Provide the [x, y] coordinate of the cell's center where the given text is located.  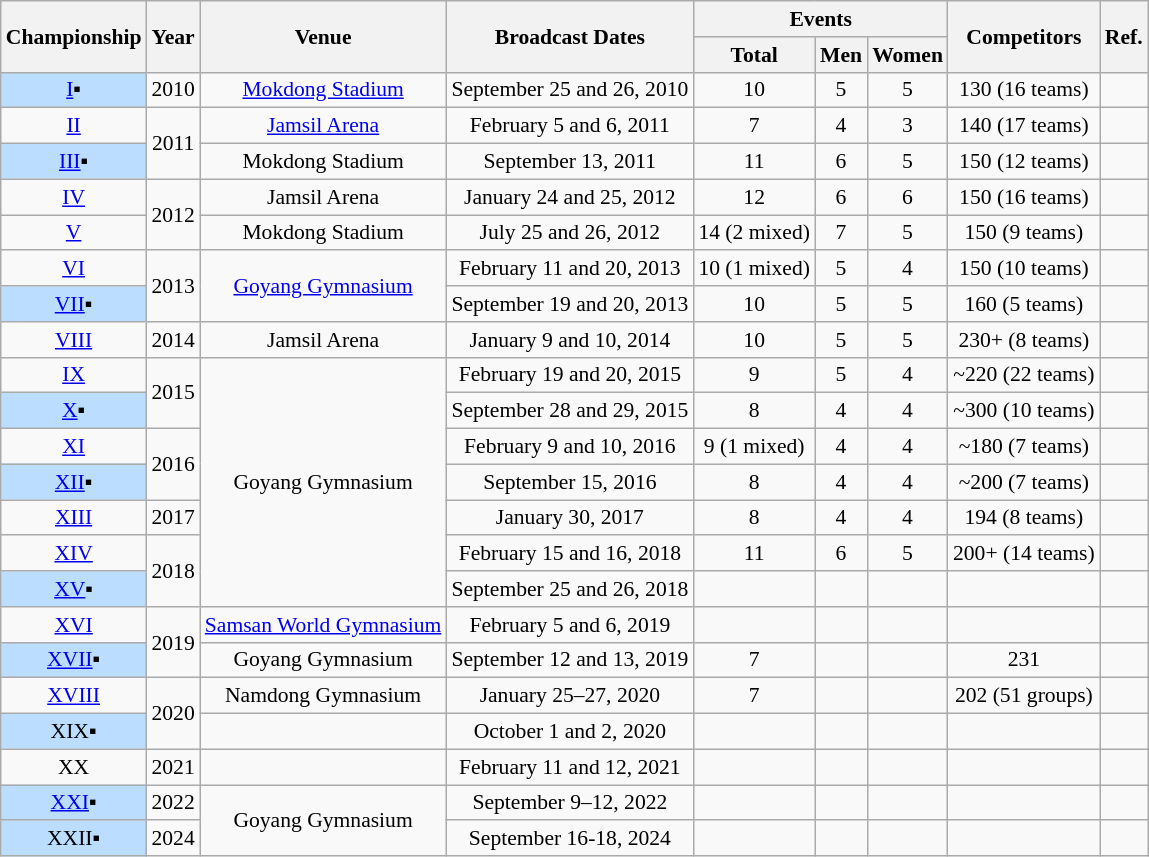
X▪︎ [74, 411]
XVII▪︎ [74, 660]
XV▪︎ [74, 589]
2010 [172, 90]
14 (2 mixed) [754, 233]
February 11 and 12, 2021 [570, 767]
September 25 and 26, 2018 [570, 589]
10 (1 mixed) [754, 269]
September 15, 2016 [570, 482]
2019 [172, 642]
2017 [172, 518]
September 12 and 13, 2019 [570, 660]
12 [754, 197]
VIII [74, 340]
September 28 and 29, 2015 [570, 411]
140 (17 teams) [1024, 126]
Events [820, 19]
2016 [172, 464]
III▪︎ [74, 162]
January 24 and 25, 2012 [570, 197]
~220 (22 teams) [1024, 375]
September 9–12, 2022 [570, 803]
200+ (14 teams) [1024, 554]
September 19 and 20, 2013 [570, 304]
V [74, 233]
I▪︎ [74, 90]
Year [172, 36]
9 (1 mixed) [754, 447]
Total [754, 55]
2013 [172, 286]
2020 [172, 714]
January 25–27, 2020 [570, 696]
VI [74, 269]
February 9 and 10, 2016 [570, 447]
Namdong Gymnasium [324, 696]
9 [754, 375]
150 (10 teams) [1024, 269]
January 9 and 10, 2014 [570, 340]
September 25 and 26, 2010 [570, 90]
Broadcast Dates [570, 36]
XVIII [74, 696]
February 5 and 6, 2011 [570, 126]
February 19 and 20, 2015 [570, 375]
2012 [172, 214]
XVI [74, 625]
Women [908, 55]
3 [908, 126]
130 (16 teams) [1024, 90]
October 1 and 2, 2020 [570, 732]
160 (5 teams) [1024, 304]
XX [74, 767]
February 5 and 6, 2019 [570, 625]
2014 [172, 340]
~200 (7 teams) [1024, 482]
Venue [324, 36]
February 11 and 20, 2013 [570, 269]
XII▪︎ [74, 482]
Samsan World Gymnasium [324, 625]
150 (16 teams) [1024, 197]
Ref. [1124, 36]
Men [841, 55]
2018 [172, 572]
II [74, 126]
February 15 and 16, 2018 [570, 554]
2011 [172, 144]
XIV [74, 554]
2022 [172, 803]
2024 [172, 839]
150 (9 teams) [1024, 233]
XIX▪︎ [74, 732]
September 16-18, 2024 [570, 839]
194 (8 teams) [1024, 518]
XXI▪︎ [74, 803]
150 (12 teams) [1024, 162]
XI [74, 447]
XIII [74, 518]
230+ (8 teams) [1024, 340]
2015 [172, 392]
VII▪︎ [74, 304]
231 [1024, 660]
January 30, 2017 [570, 518]
2021 [172, 767]
202 (51 groups) [1024, 696]
XXII▪︎ [74, 839]
Championship [74, 36]
~180 (7 teams) [1024, 447]
~300 (10 teams) [1024, 411]
September 13, 2011 [570, 162]
IV [74, 197]
July 25 and 26, 2012 [570, 233]
Competitors [1024, 36]
IX [74, 375]
